Search for the cell housing the specified text and yield its (x, y) center coordinate. 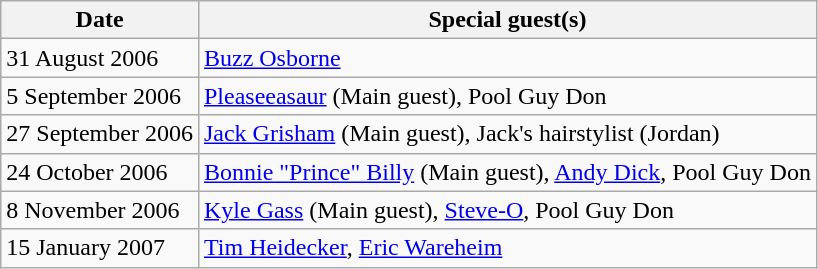
27 September 2006 (100, 134)
Kyle Gass (Main guest), Steve-O, Pool Guy Don (507, 210)
Buzz Osborne (507, 58)
5 September 2006 (100, 96)
8 November 2006 (100, 210)
24 October 2006 (100, 172)
Jack Grisham (Main guest), Jack's hairstylist (Jordan) (507, 134)
31 August 2006 (100, 58)
Pleaseeasaur (Main guest), Pool Guy Don (507, 96)
Bonnie "Prince" Billy (Main guest), Andy Dick, Pool Guy Don (507, 172)
15 January 2007 (100, 248)
Date (100, 20)
Special guest(s) (507, 20)
Tim Heidecker, Eric Wareheim (507, 248)
